Scan for the cell matching the given text and deliver its (x, y) coordinate at center. 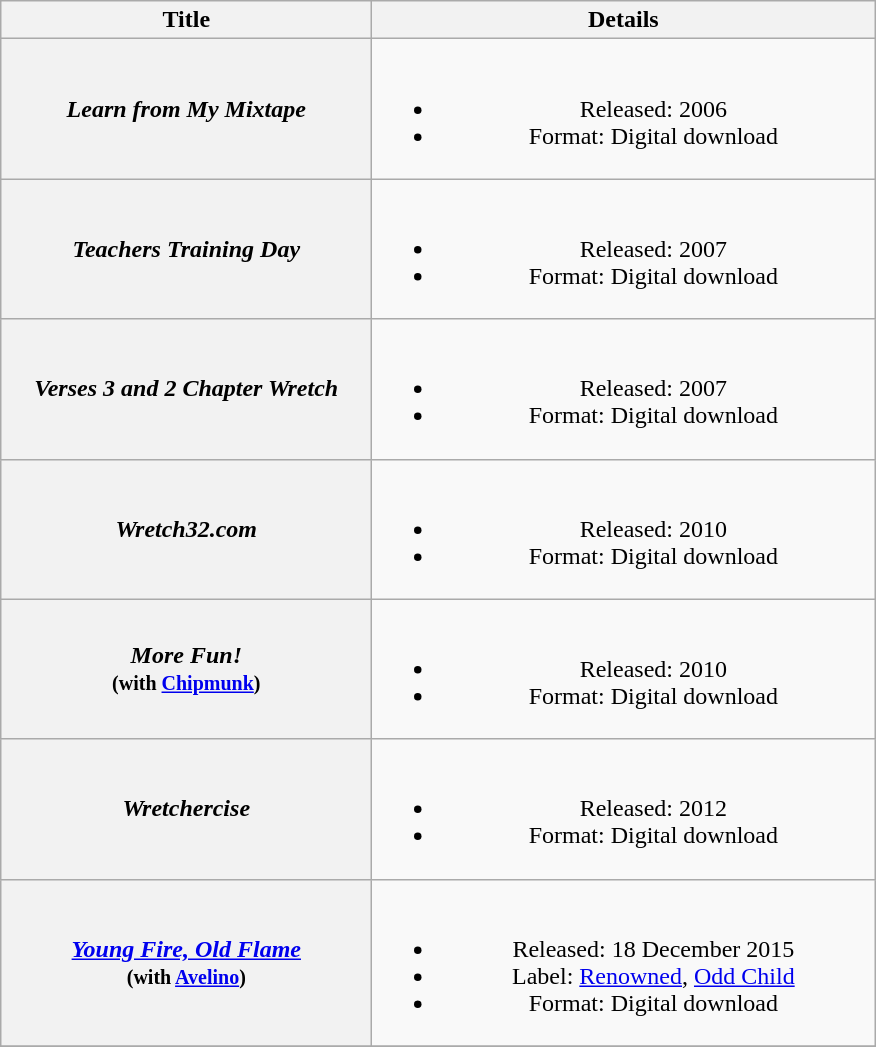
More Fun!(with Chipmunk) (186, 669)
Released: 18 December 2015Label: Renowned, Odd ChildFormat: Digital download (624, 962)
Learn from My Mixtape (186, 109)
Details (624, 20)
Young Fire, Old Flame(with Avelino) (186, 962)
Released: 2012Format: Digital download (624, 809)
Wretchercise (186, 809)
Released: 2006Format: Digital download (624, 109)
Title (186, 20)
Verses 3 and 2 Chapter Wretch (186, 389)
Wretch32.com (186, 529)
Teachers Training Day (186, 249)
